Locate the cell with the specified text and output its [x, y] center coordinate. 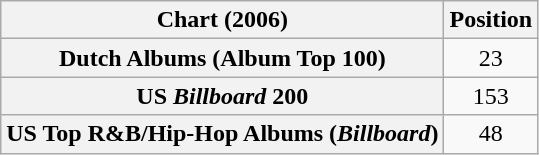
153 [491, 96]
Position [491, 20]
Dutch Albums (Album Top 100) [222, 58]
Chart (2006) [222, 20]
US Billboard 200 [222, 96]
23 [491, 58]
48 [491, 134]
US Top R&B/Hip-Hop Albums (Billboard) [222, 134]
